Return [X, Y] of the center of cell containing provided text 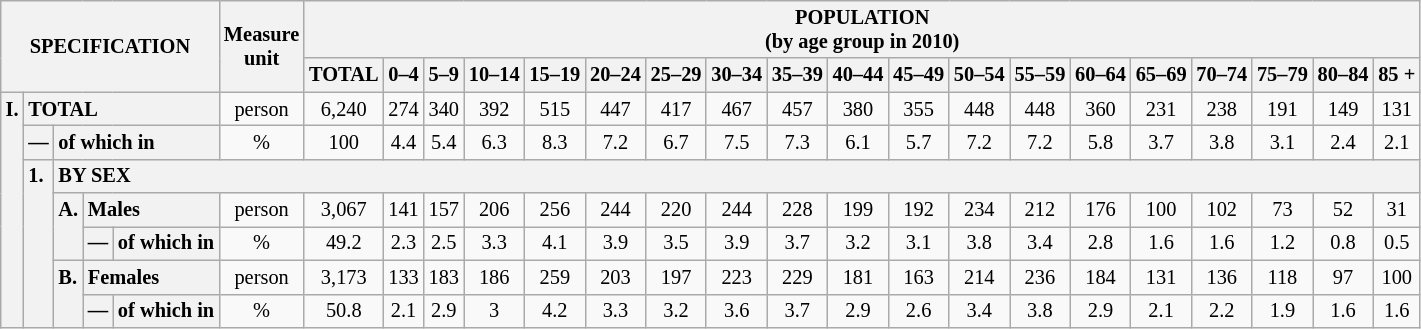
B. [68, 294]
15–19 [554, 75]
5.8 [1100, 142]
50.8 [344, 311]
149 [1344, 109]
238 [1222, 109]
31 [1396, 210]
163 [918, 277]
467 [736, 109]
0–4 [403, 75]
340 [444, 109]
2.6 [918, 311]
515 [554, 109]
256 [554, 210]
184 [1100, 277]
10–14 [494, 75]
236 [1040, 277]
4.4 [403, 142]
6.1 [858, 142]
80–84 [1344, 75]
206 [494, 210]
3,173 [344, 277]
7.5 [736, 142]
60–64 [1100, 75]
5.4 [444, 142]
214 [980, 277]
199 [858, 210]
75–79 [1282, 75]
70–74 [1222, 75]
3.6 [736, 311]
380 [858, 109]
8.3 [554, 142]
2.5 [444, 243]
2.3 [403, 243]
191 [1282, 109]
97 [1344, 277]
5.7 [918, 142]
133 [403, 277]
3 [494, 311]
50–54 [980, 75]
30–34 [736, 75]
0.5 [1396, 243]
85 + [1396, 75]
355 [918, 109]
220 [676, 210]
40–44 [858, 75]
2.8 [1100, 243]
3.5 [676, 243]
181 [858, 277]
6.7 [676, 142]
1.9 [1282, 311]
52 [1344, 210]
0.8 [1344, 243]
Measure unit [262, 46]
229 [798, 277]
20–24 [616, 75]
118 [1282, 277]
141 [403, 210]
Females [151, 277]
136 [1222, 277]
4.2 [554, 311]
49.2 [344, 243]
274 [403, 109]
7.3 [798, 142]
392 [494, 109]
65–69 [1162, 75]
BY SEX [738, 176]
1.2 [1282, 243]
73 [1282, 210]
234 [980, 210]
231 [1162, 109]
186 [494, 277]
176 [1100, 210]
102 [1222, 210]
203 [616, 277]
55–59 [1040, 75]
228 [798, 210]
360 [1100, 109]
447 [616, 109]
157 [444, 210]
457 [798, 109]
183 [444, 277]
A. [68, 226]
25–29 [676, 75]
6.3 [494, 142]
2.4 [1344, 142]
45–49 [918, 75]
259 [554, 277]
Males [151, 210]
6,240 [344, 109]
2.2 [1222, 311]
5–9 [444, 75]
POPULATION (by age group in 2010) [862, 29]
35–39 [798, 75]
4.1 [554, 243]
192 [918, 210]
417 [676, 109]
1. [38, 243]
3,067 [344, 210]
197 [676, 277]
223 [736, 277]
SPECIFICATION [110, 46]
212 [1040, 210]
I. [12, 210]
